For the text-containing cell, return its midpoint in [X, Y] coordinate format. 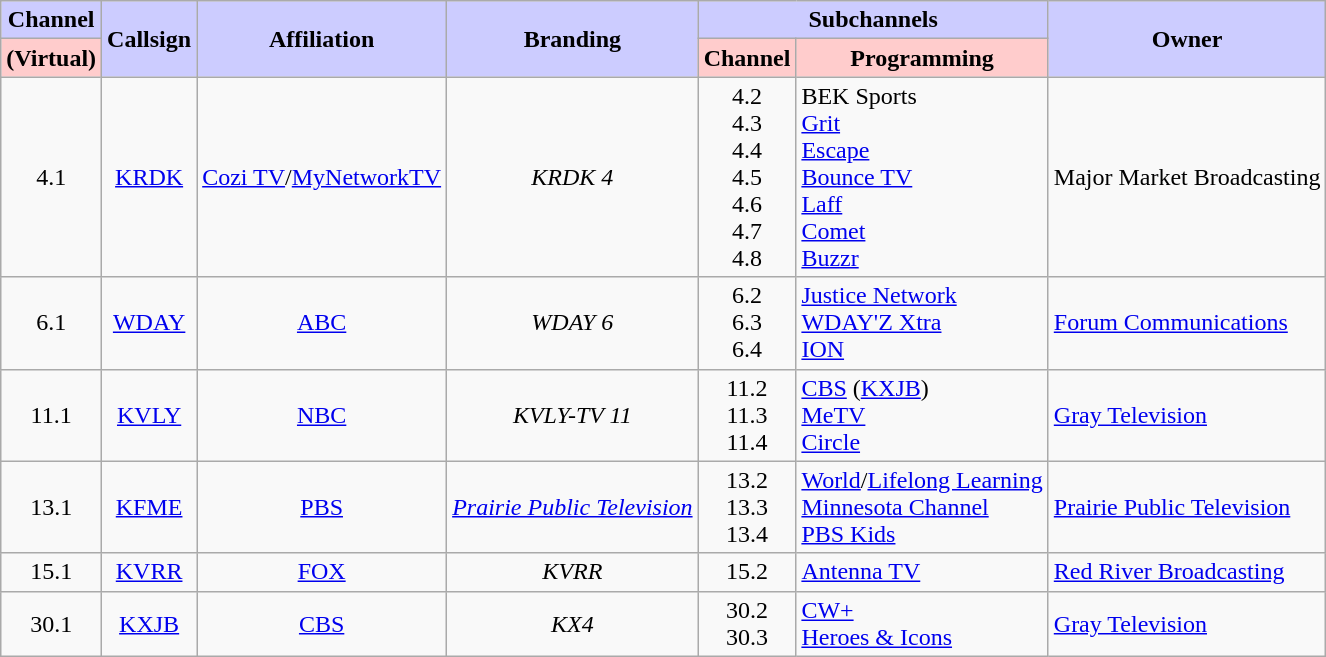
KFME [150, 507]
Owner [1187, 39]
World/Lifelong LearningMinnesota ChannelPBS Kids [922, 507]
CBS [322, 624]
6.1 [52, 323]
13.1 [52, 507]
WDAY [150, 323]
KVLY [150, 415]
Cozi TV/MyNetworkTV [322, 177]
WDAY 6 [572, 323]
KXJB [150, 624]
Branding [572, 39]
15.2 [747, 572]
4.24.34.44.54.64.74.8 [747, 177]
NBC [322, 415]
Forum Communications [1187, 323]
KRDK [150, 177]
Major Market Broadcasting [1187, 177]
Affiliation [322, 39]
KX4 [572, 624]
Justice NetworkWDAY'Z XtraION [922, 323]
(Virtual) [52, 58]
ABC [322, 323]
30.1 [52, 624]
FOX [322, 572]
4.1 [52, 177]
BEK SportsGritEscapeBounce TVLaffCometBuzzr [922, 177]
15.1 [52, 572]
11.1 [52, 415]
KRDK 4 [572, 177]
13.213.313.4 [747, 507]
Red River Broadcasting [1187, 572]
PBS [322, 507]
CBS (KXJB)MeTVCircle [922, 415]
CW+Heroes & Icons [922, 624]
Subchannels [873, 20]
11.211.311.4 [747, 415]
30.230.3 [747, 624]
Programming [922, 58]
Antenna TV [922, 572]
Callsign [150, 39]
6.26.36.4 [747, 323]
KVLY-TV 11 [572, 415]
